Output the (x, y) coordinate of the center of the cell containing the given text.  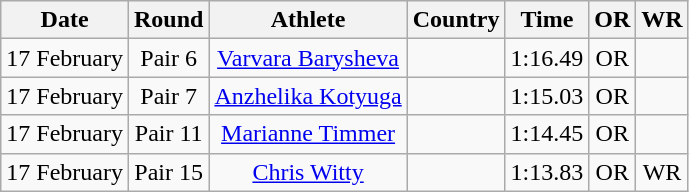
Marianne Timmer (308, 134)
Pair 15 (168, 172)
Athlete (308, 20)
Chris Witty (308, 172)
Pair 11 (168, 134)
1:16.49 (547, 58)
Pair 6 (168, 58)
Round (168, 20)
1:15.03 (547, 96)
Time (547, 20)
Anzhelika Kotyuga (308, 96)
1:14.45 (547, 134)
Pair 7 (168, 96)
1:13.83 (547, 172)
Date (65, 20)
Varvara Barysheva (308, 58)
Country (456, 20)
